Locate the cell with the specified text and output its (x, y) center coordinate. 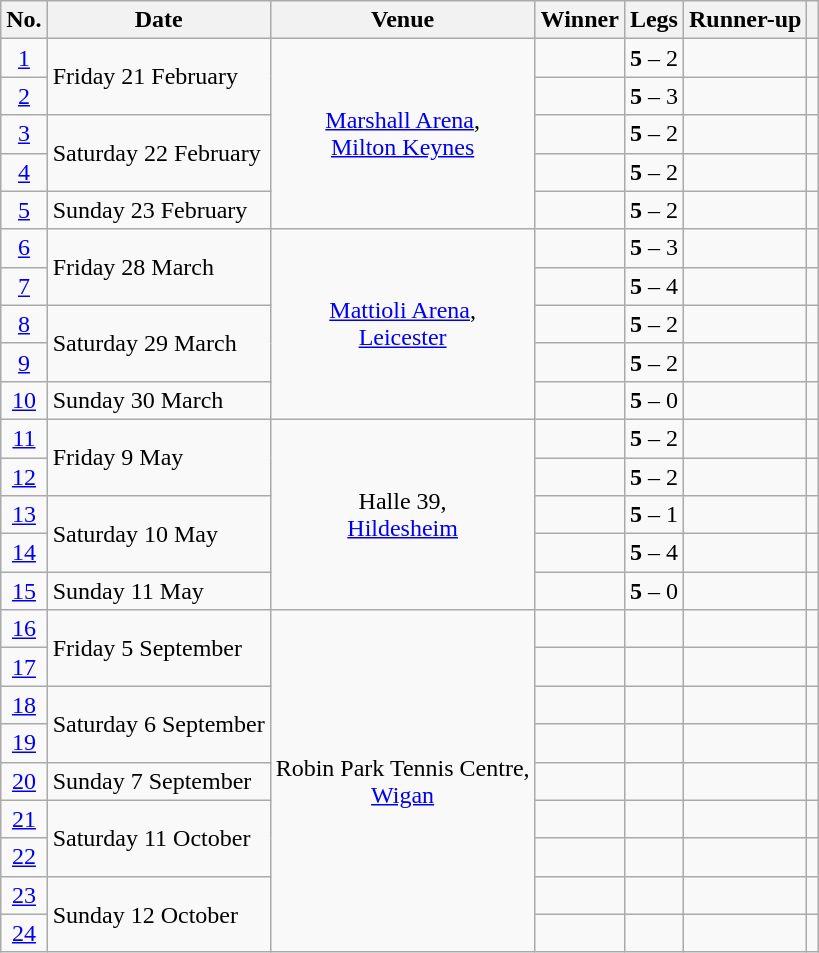
1 (24, 58)
19 (24, 743)
Sunday 30 March (158, 400)
Date (158, 20)
6 (24, 248)
Sunday 11 May (158, 591)
14 (24, 553)
5 (24, 210)
Friday 5 September (158, 648)
Friday 21 February (158, 77)
2 (24, 96)
Saturday 29 March (158, 343)
Saturday 11 October (158, 838)
Marshall Arena, Milton Keynes (402, 134)
15 (24, 591)
12 (24, 477)
Winner (580, 20)
Mattioli Arena, Leicester (402, 324)
Robin Park Tennis Centre, Wigan (402, 782)
Saturday 10 May (158, 534)
3 (24, 134)
Saturday 22 February (158, 153)
Runner-up (745, 20)
18 (24, 705)
Sunday 23 February (158, 210)
Friday 9 May (158, 457)
5 – 1 (654, 515)
7 (24, 286)
16 (24, 629)
9 (24, 362)
8 (24, 324)
17 (24, 667)
Legs (654, 20)
24 (24, 933)
13 (24, 515)
Halle 39, Hildesheim (402, 514)
Venue (402, 20)
Sunday 12 October (158, 914)
4 (24, 172)
No. (24, 20)
10 (24, 400)
22 (24, 857)
Sunday 7 September (158, 781)
Saturday 6 September (158, 724)
Friday 28 March (158, 267)
11 (24, 438)
21 (24, 819)
20 (24, 781)
23 (24, 895)
